Search for the cell housing the specified text and yield its (x, y) center coordinate. 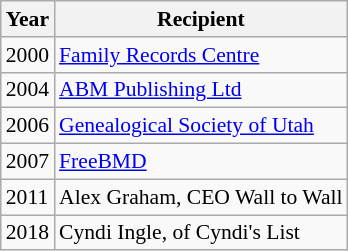
2006 (28, 126)
Year (28, 19)
Genealogical Society of Utah (201, 126)
Family Records Centre (201, 55)
2000 (28, 55)
2018 (28, 233)
2007 (28, 162)
ABM Publishing Ltd (201, 90)
FreeBMD (201, 162)
Recipient (201, 19)
Alex Graham, CEO Wall to Wall (201, 197)
2011 (28, 197)
2004 (28, 90)
Cyndi Ingle, of Cyndi's List (201, 233)
